Scan for the cell matching the given text and deliver its (X, Y) coordinate at center. 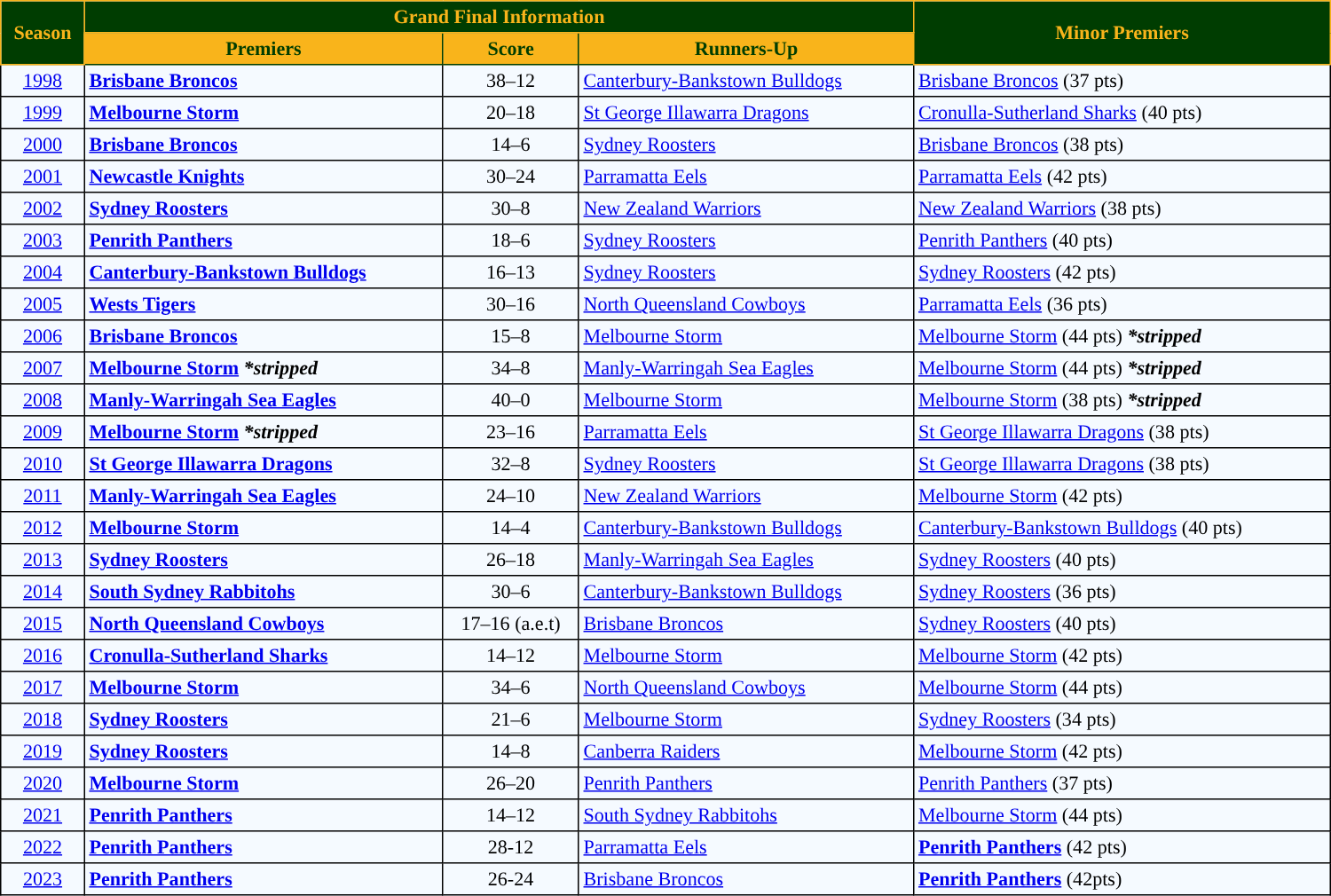
24–10 (511, 496)
18–6 (511, 240)
1999 (43, 113)
16–13 (511, 272)
2000 (43, 145)
2014 (43, 592)
Minor Premiers (1122, 33)
Penrith Panthers (40 pts) (1122, 240)
Sydney Roosters (36 pts) (1122, 592)
Parramatta Eels (42 pts) (1122, 177)
Canterbury-Bankstown Bulldogs (40 pts) (1122, 528)
2016 (43, 656)
2003 (43, 240)
21–6 (511, 719)
2006 (43, 336)
Sydney Roosters (42 pts) (1122, 272)
2005 (43, 304)
2021 (43, 815)
2012 (43, 528)
30–6 (511, 592)
Brisbane Broncos (37 pts) (1122, 81)
2013 (43, 560)
14–6 (511, 145)
2017 (43, 688)
14–4 (511, 528)
Canberra Raiders (745, 751)
2011 (43, 496)
Brisbane Broncos (38 pts) (1122, 145)
26–18 (511, 560)
Penrith Panthers (42 pts) (1122, 847)
Newcastle Knights (264, 177)
2015 (43, 624)
34–8 (511, 368)
Runners-Up (745, 49)
2023 (43, 879)
New Zealand Warriors (38 pts) (1122, 208)
2010 (43, 464)
Melbourne Storm (38 pts) *stripped (1122, 400)
38–12 (511, 81)
30–8 (511, 208)
17–16 (a.e.t) (511, 624)
Season (43, 33)
30–16 (511, 304)
26–20 (511, 783)
23–16 (511, 432)
Cronulla-Sutherland Sharks (264, 656)
2020 (43, 783)
2007 (43, 368)
26-24 (511, 879)
Sydney Roosters (34 pts) (1122, 719)
40–0 (511, 400)
14–8 (511, 751)
20–18 (511, 113)
Penrith Panthers (42pts) (1122, 879)
2019 (43, 751)
2004 (43, 272)
Score (511, 49)
Penrith Panthers (37 pts) (1122, 783)
2002 (43, 208)
15–8 (511, 336)
2022 (43, 847)
32–8 (511, 464)
2008 (43, 400)
34–6 (511, 688)
2009 (43, 432)
2018 (43, 719)
30–24 (511, 177)
Cronulla-Sutherland Sharks (40 pts) (1122, 113)
Premiers (264, 49)
28-12 (511, 847)
Grand Final Information (499, 17)
1998 (43, 81)
Wests Tigers (264, 304)
Parramatta Eels (36 pts) (1122, 304)
2001 (43, 177)
